Return (X, Y) of the center of cell containing provided text 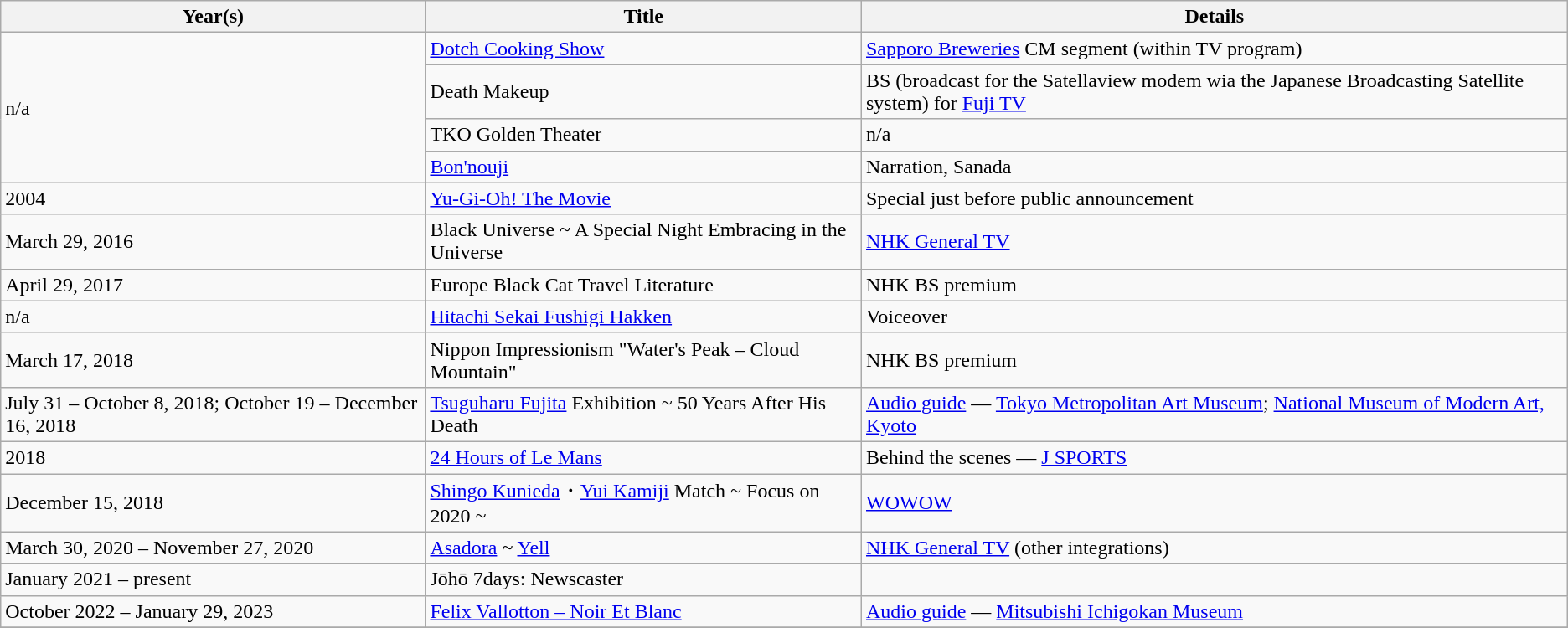
Hitachi Sekai Fushigi Hakken (643, 317)
Shingo Kunieda・Yui Kamiji Match ~ Focus on 2020 ~ (643, 503)
Narration, Sanada (1215, 167)
Jōhō 7days: Newscaster (643, 579)
TKO Golden Theater (643, 135)
2004 (213, 198)
March 29, 2016 (213, 241)
Title (643, 17)
NHK General TV (1215, 241)
Year(s) (213, 17)
Death Makeup (643, 92)
April 29, 2017 (213, 285)
Black Universe ~ A Special Night Embracing in the Universe (643, 241)
Dotch Cooking Show (643, 49)
NHK General TV (other integrations) (1215, 548)
Details (1215, 17)
December 15, 2018 (213, 503)
Nippon Impressionism "Water's Peak – Cloud Mountain" (643, 360)
October 2022 – January 29, 2023 (213, 611)
BS (broadcast for the Satellaview modem wia the Japanese Broadcasting Satellite system) for Fuji TV (1215, 92)
Bon'nouji (643, 167)
July 31 – October 8, 2018; October 19 – December 16, 2018 (213, 414)
WOWOW (1215, 503)
Europe Black Cat Travel Literature (643, 285)
March 30, 2020 – November 27, 2020 (213, 548)
Asadora ~ Yell (643, 548)
March 17, 2018 (213, 360)
Behind the scenes — J SPORTS (1215, 457)
January 2021 – present (213, 579)
Sapporo Breweries CM segment (within TV program) (1215, 49)
Audio guide — Mitsubishi Ichigokan Museum (1215, 611)
Audio guide — Tokyo Metropolitan Art Museum; National Museum of Modern Art, Kyoto (1215, 414)
Felix Vallotton – Noir Et Blanc (643, 611)
24 Hours of Le Mans (643, 457)
Voiceover (1215, 317)
Tsuguharu Fujita Exhibition ~ 50 Years After His Death (643, 414)
2018 (213, 457)
Special just before public announcement (1215, 198)
Yu-Gi-Oh! The Movie (643, 198)
